Return (x, y) of the center of cell containing provided text 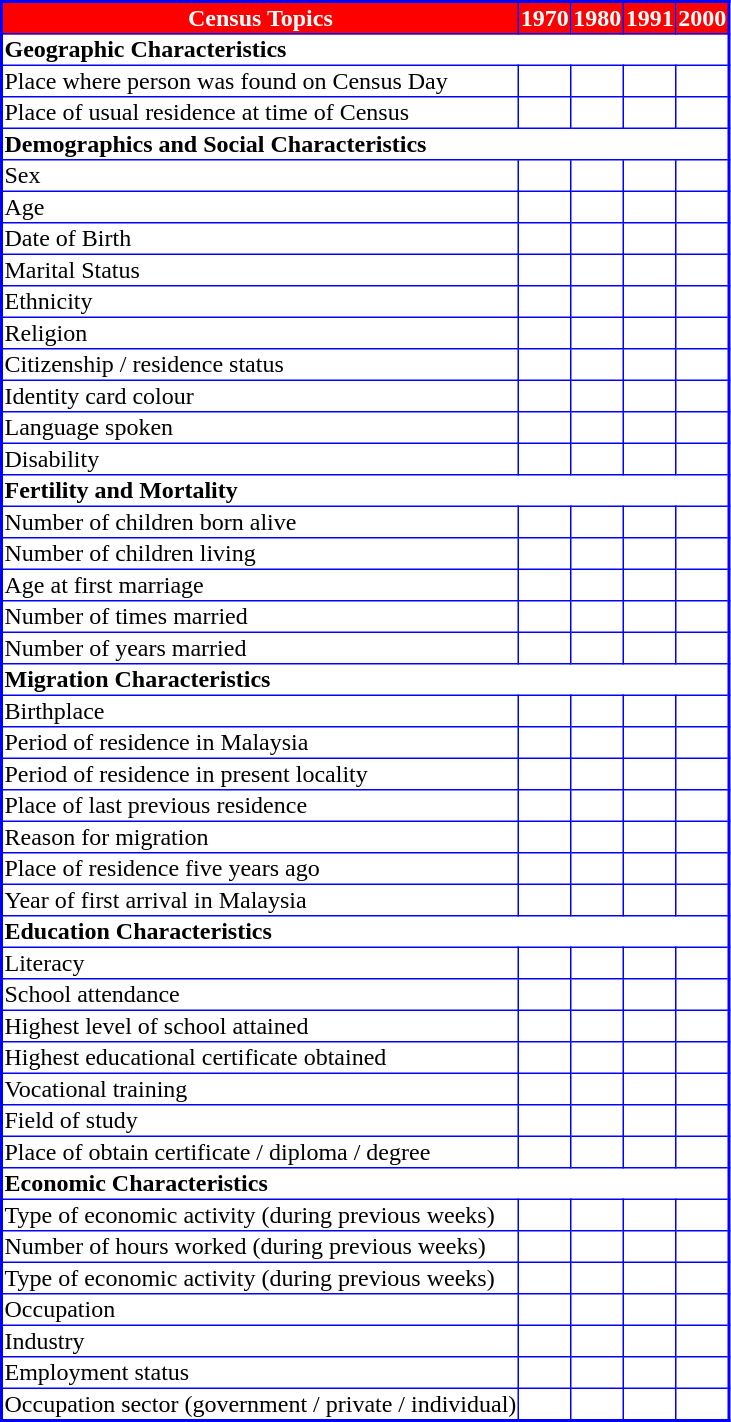
Literacy (260, 963)
Industry (260, 1341)
Place of last previous residence (260, 806)
Age (260, 207)
Ethnicity (260, 302)
Number of years married (260, 648)
Migration Characteristics (366, 680)
1970 (545, 18)
Place of residence five years ago (260, 869)
Employment status (260, 1373)
Marital Status (260, 270)
Occupation sector (government / private / individual) (260, 1404)
1991 (650, 18)
Sex (260, 176)
Economic Characteristics (366, 1184)
Vocational training (260, 1089)
Reason for migration (260, 837)
Place of usual residence at time of Census (260, 113)
Period of residence in Malaysia (260, 743)
Census Topics (260, 18)
Identity card colour (260, 396)
Birthplace (260, 711)
Period of residence in present locality (260, 774)
Number of children born alive (260, 522)
1980 (597, 18)
Place where person was found on Census Day (260, 81)
Year of first arrival in Malaysia (260, 900)
Field of study (260, 1121)
Geographic Characteristics (366, 50)
Fertility and Mortality (366, 491)
Number of times married (260, 617)
Occupation (260, 1310)
Number of hours worked (during previous weeks) (260, 1247)
Citizenship / residence status (260, 365)
Place of obtain certificate / diploma / degree (260, 1152)
2000 (702, 18)
Religion (260, 333)
Disability (260, 459)
School attendance (260, 995)
Age at first marriage (260, 585)
Date of Birth (260, 239)
Language spoken (260, 428)
Education Characteristics (366, 932)
Highest educational certificate obtained (260, 1058)
Highest level of school attained (260, 1026)
Number of children living (260, 554)
Demographics and Social Characteristics (366, 144)
